Capture the cell that displays the provided text and extract its (x, y) central coordinate. 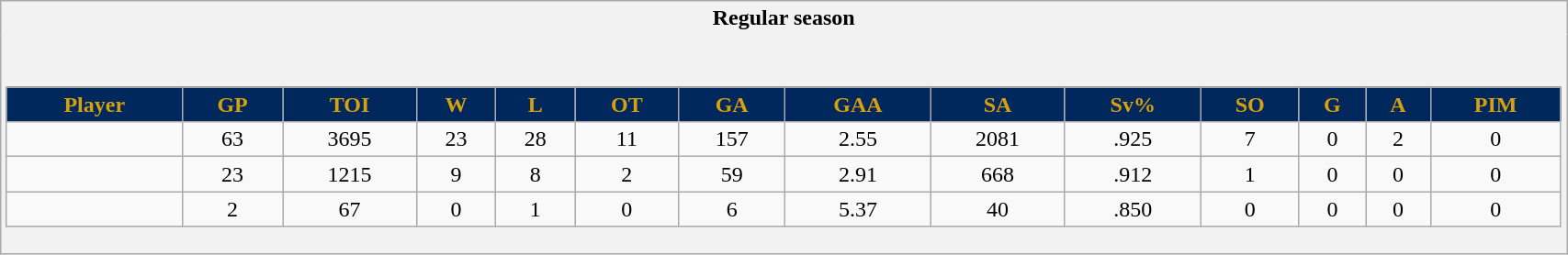
63 (231, 139)
2.55 (858, 139)
.925 (1134, 139)
W (456, 105)
7 (1250, 139)
28 (536, 139)
GP (231, 105)
PIM (1495, 105)
Sv% (1134, 105)
40 (998, 209)
668 (998, 174)
3695 (350, 139)
157 (732, 139)
59 (732, 174)
.912 (1134, 174)
.850 (1134, 209)
67 (350, 209)
Player (94, 105)
8 (536, 174)
9 (456, 174)
6 (732, 209)
SO (1250, 105)
SA (998, 105)
2.91 (858, 174)
5.37 (858, 209)
2081 (998, 139)
11 (626, 139)
1215 (350, 174)
L (536, 105)
Regular season (784, 18)
GA (732, 105)
OT (626, 105)
A (1398, 105)
G (1332, 105)
TOI (350, 105)
GAA (858, 105)
